Find where the given text appears and provide that cell's center as (x, y) coordinate. 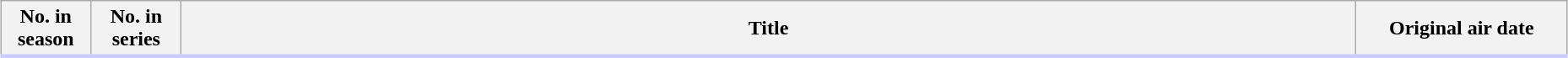
Title (768, 29)
Original air date (1462, 29)
No. in series (137, 29)
No. in season (46, 29)
